Search for the cell housing the specified text and yield its [X, Y] center coordinate. 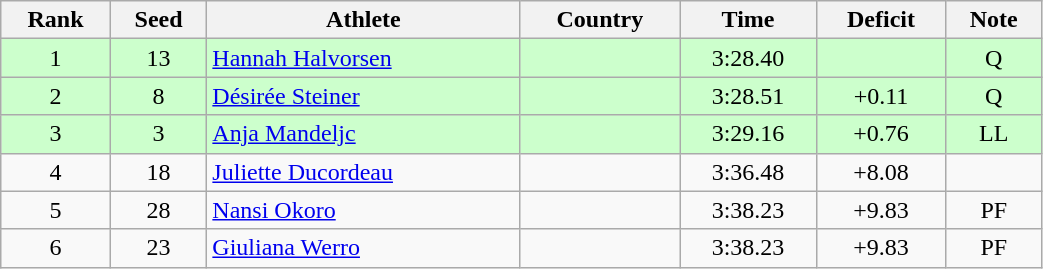
Deficit [880, 20]
Athlete [364, 20]
3:29.16 [748, 134]
+8.08 [880, 172]
4 [56, 172]
LL [994, 134]
Seed [158, 20]
Giuliana Werro [364, 248]
Anja Mandeljc [364, 134]
Rank [56, 20]
5 [56, 210]
Désirée Steiner [364, 96]
23 [158, 248]
+0.11 [880, 96]
+0.76 [880, 134]
1 [56, 58]
Time [748, 20]
Country [600, 20]
2 [56, 96]
28 [158, 210]
13 [158, 58]
3:28.40 [748, 58]
3:36.48 [748, 172]
Juliette Ducordeau [364, 172]
Hannah Halvorsen [364, 58]
8 [158, 96]
Nansi Okoro [364, 210]
6 [56, 248]
3:28.51 [748, 96]
Note [994, 20]
18 [158, 172]
